Identify which cell holds the provided text, then report its [x, y] central coordinate. 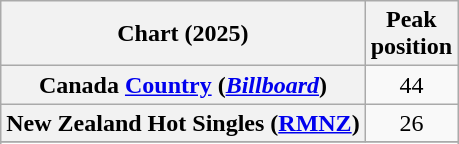
26 [411, 123]
Chart (2025) [183, 34]
New Zealand Hot Singles (RMNZ) [183, 123]
Peakposition [411, 34]
Canada Country (Billboard) [183, 85]
44 [411, 85]
